Return (X, Y) of the center of cell containing provided text 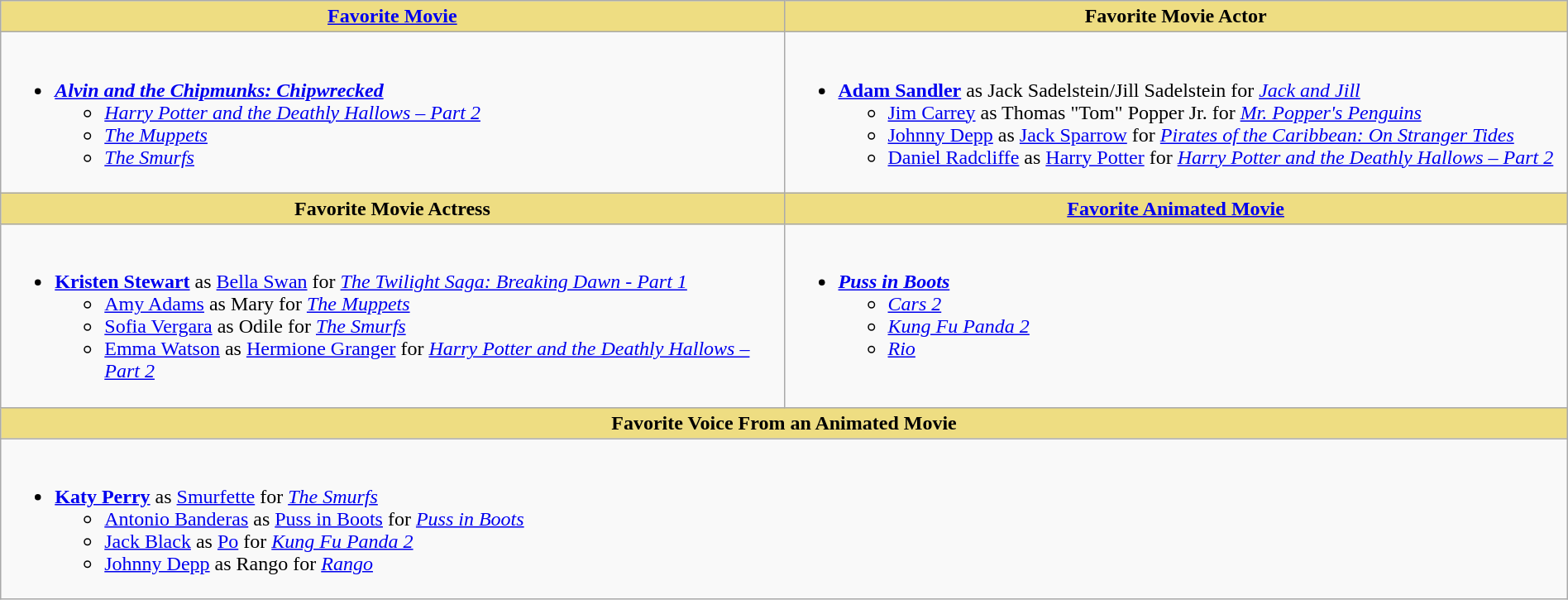
Alvin and the Chipmunks: ChipwreckedHarry Potter and the Deathly Hallows – Part 2The MuppetsThe Smurfs (392, 113)
Favorite Voice From an Animated Movie (784, 423)
Favorite Movie (392, 17)
Favorite Animated Movie (1176, 209)
Favorite Movie Actress (392, 209)
Puss in BootsCars 2Kung Fu Panda 2Rio (1176, 316)
Favorite Movie Actor (1176, 17)
